Pinpoint the cell where the given text exists, returning its [x, y] midpoint coordinate. 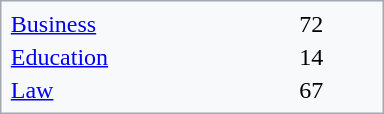
67 [336, 90]
Education [152, 57]
Business [152, 24]
Law [152, 90]
14 [336, 57]
72 [336, 24]
